Return the [x, y] coordinate for the center point of the cell that contains the specified text.  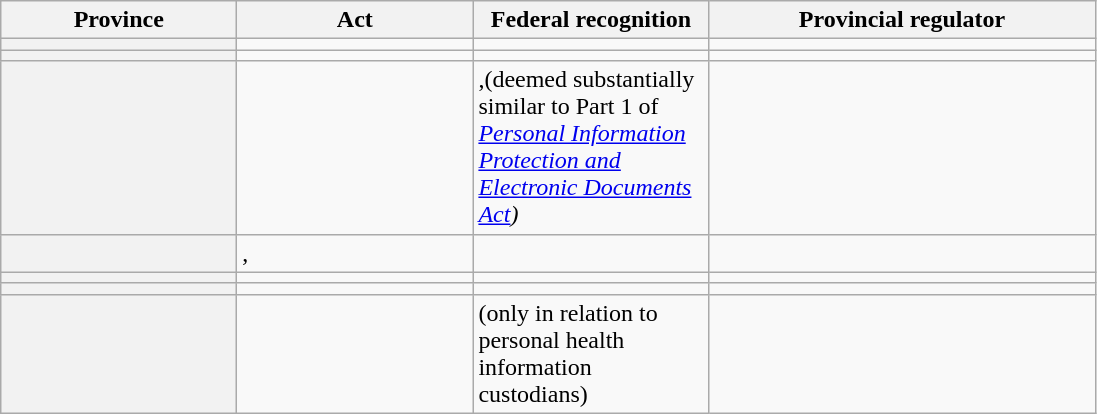
Provincial regulator [902, 20]
Federal recognition [591, 20]
Act [355, 20]
, [355, 253]
Province [119, 20]
,(deemed substantially similar to Part 1 of Personal Information Protection and Electronic Documents Act) [591, 148]
(only in relation to personal health information custodians) [591, 354]
